Return (X, Y) of the center of cell containing provided text 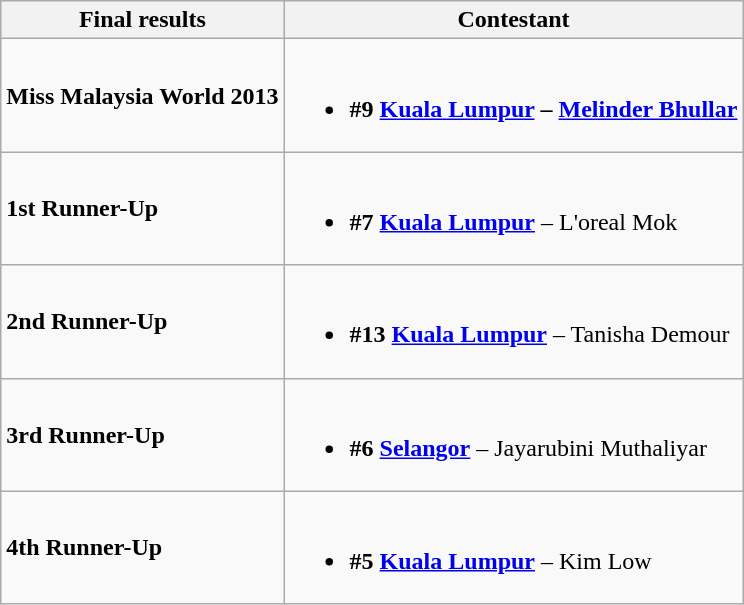
Contestant (514, 20)
#7 Kuala Lumpur – L'oreal Mok (514, 208)
#6 Selangor – Jayarubini Muthaliyar (514, 434)
3rd Runner-Up (142, 434)
#5 Kuala Lumpur – Kim Low (514, 548)
2nd Runner-Up (142, 322)
#9 Kuala Lumpur – Melinder Bhullar (514, 96)
4th Runner-Up (142, 548)
#13 Kuala Lumpur – Tanisha Demour (514, 322)
1st Runner-Up (142, 208)
Miss Malaysia World 2013 (142, 96)
Final results (142, 20)
